Scan for the cell matching the given text and deliver its (x, y) coordinate at center. 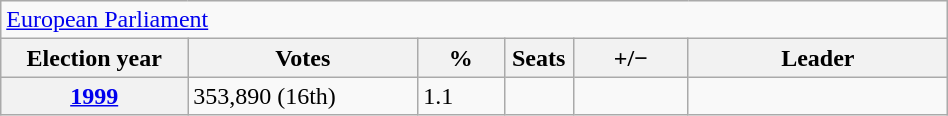
Votes (303, 58)
1.1 (461, 96)
+/− (630, 58)
Seats (538, 58)
Election year (94, 58)
353,890 (16th) (303, 96)
European Parliament (474, 20)
1999 (94, 96)
Leader (818, 58)
% (461, 58)
